Identify which cell holds the provided text, then report its [x, y] central coordinate. 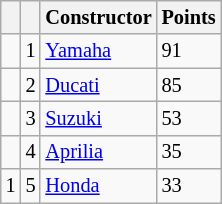
85 [189, 85]
Suzuki [98, 118]
Ducati [98, 85]
Honda [98, 186]
Aprilia [98, 152]
35 [189, 152]
Points [189, 17]
4 [31, 152]
2 [31, 85]
33 [189, 186]
Yamaha [98, 51]
91 [189, 51]
Constructor [98, 17]
5 [31, 186]
3 [31, 118]
53 [189, 118]
